For the text-containing cell, return its midpoint in [X, Y] coordinate format. 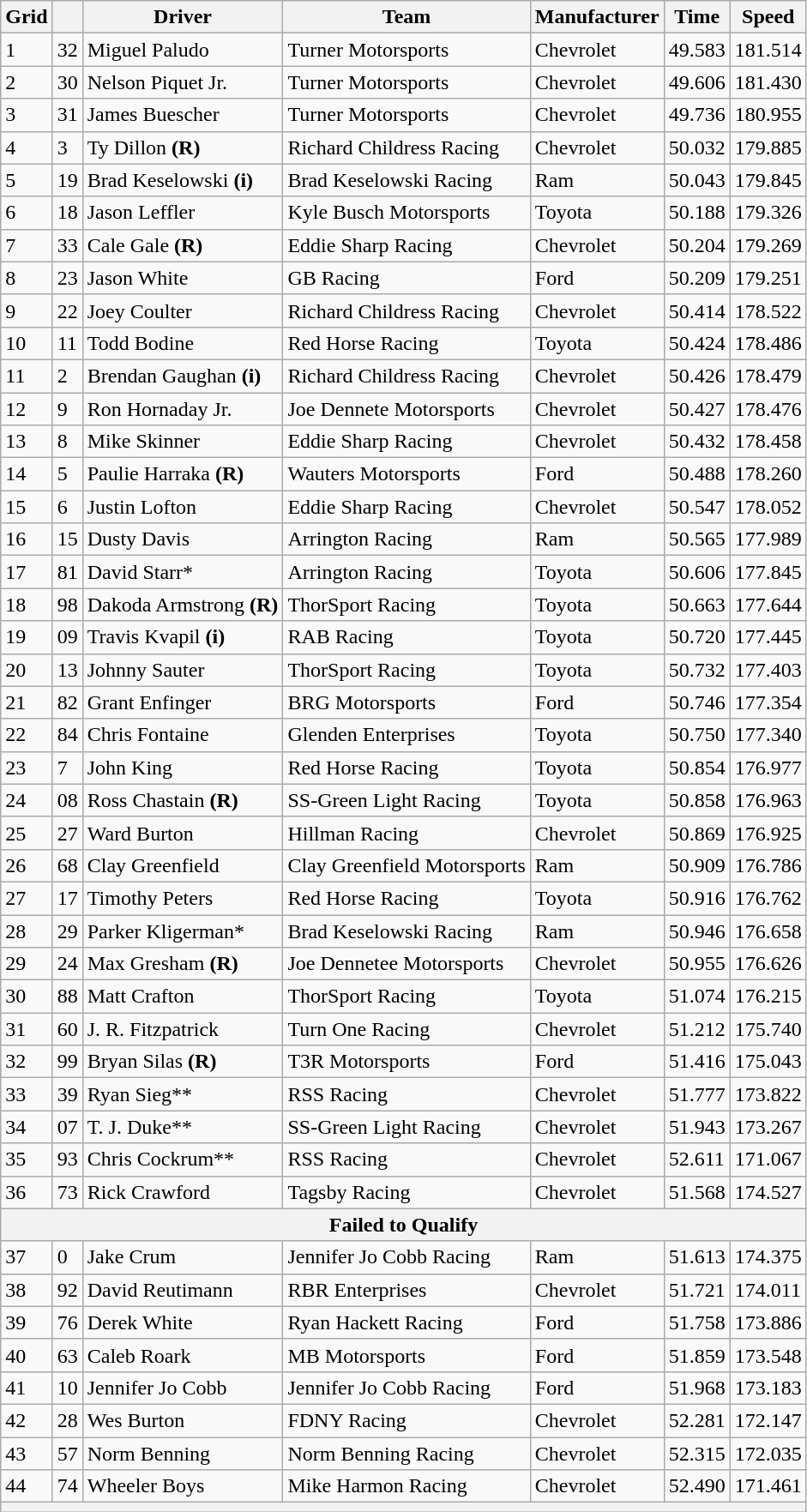
50.946 [696, 931]
Jason Leffler [183, 213]
Turn One Racing [407, 1029]
52.490 [696, 1486]
93 [67, 1160]
173.183 [768, 1388]
Clay Greenfield [183, 865]
76 [67, 1322]
Grid [27, 17]
178.522 [768, 310]
Ryan Hackett Racing [407, 1322]
4 [27, 148]
50.414 [696, 310]
FDNY Racing [407, 1420]
51.968 [696, 1388]
50.565 [696, 539]
84 [67, 735]
52.281 [696, 1420]
51.777 [696, 1094]
08 [67, 800]
57 [67, 1454]
Dusty Davis [183, 539]
173.548 [768, 1355]
Brendan Gaughan (i) [183, 376]
181.514 [768, 50]
Ross Chastain (R) [183, 800]
Brad Keselowski (i) [183, 180]
173.267 [768, 1127]
25 [27, 833]
175.740 [768, 1029]
Tagsby Racing [407, 1192]
0 [67, 1257]
49.736 [696, 115]
Bryan Silas (R) [183, 1062]
50.426 [696, 376]
John King [183, 768]
GB Racing [407, 278]
Failed to Qualify [404, 1225]
1 [27, 50]
50.663 [696, 605]
41 [27, 1388]
RAB Racing [407, 637]
BRG Motorsports [407, 702]
178.052 [768, 507]
Paulie Harraka (R) [183, 474]
177.845 [768, 572]
50.424 [696, 343]
51.074 [696, 997]
Hillman Racing [407, 833]
99 [67, 1062]
James Buescher [183, 115]
176.626 [768, 964]
Travis Kvapil (i) [183, 637]
51.212 [696, 1029]
Parker Kligerman* [183, 931]
50.750 [696, 735]
177.644 [768, 605]
Joey Coulter [183, 310]
51.416 [696, 1062]
49.606 [696, 82]
Chris Fontaine [183, 735]
50.209 [696, 278]
51.859 [696, 1355]
50.858 [696, 800]
T3R Motorsports [407, 1062]
88 [67, 997]
Joe Dennete Motorsports [407, 409]
Jason White [183, 278]
42 [27, 1420]
09 [67, 637]
Time [696, 17]
Ward Burton [183, 833]
92 [67, 1290]
173.822 [768, 1094]
51.721 [696, 1290]
David Reutimann [183, 1290]
179.885 [768, 148]
81 [67, 572]
178.486 [768, 343]
14 [27, 474]
Nelson Piquet Jr. [183, 82]
Rick Crawford [183, 1192]
40 [27, 1355]
Derek White [183, 1322]
MB Motorsports [407, 1355]
82 [67, 702]
50.432 [696, 442]
177.445 [768, 637]
Justin Lofton [183, 507]
179.326 [768, 213]
Caleb Roark [183, 1355]
34 [27, 1127]
177.340 [768, 735]
176.215 [768, 997]
Wauters Motorsports [407, 474]
50.854 [696, 768]
177.989 [768, 539]
Driver [183, 17]
35 [27, 1160]
50.916 [696, 898]
171.067 [768, 1160]
26 [27, 865]
74 [67, 1486]
176.925 [768, 833]
43 [27, 1454]
177.354 [768, 702]
07 [67, 1127]
49.583 [696, 50]
51.568 [696, 1192]
50.043 [696, 180]
68 [67, 865]
73 [67, 1192]
16 [27, 539]
Manufacturer [597, 17]
176.963 [768, 800]
Johnny Sauter [183, 670]
Wes Burton [183, 1420]
50.188 [696, 213]
36 [27, 1192]
50.427 [696, 409]
T. J. Duke** [183, 1127]
David Starr* [183, 572]
20 [27, 670]
Ryan Sieg** [183, 1094]
21 [27, 702]
Matt Crafton [183, 997]
172.035 [768, 1454]
179.251 [768, 278]
51.613 [696, 1257]
50.488 [696, 474]
50.955 [696, 964]
Norm Benning [183, 1454]
179.845 [768, 180]
50.204 [696, 245]
Glenden Enterprises [407, 735]
52.611 [696, 1160]
50.547 [696, 507]
171.461 [768, 1486]
178.260 [768, 474]
50.606 [696, 572]
173.886 [768, 1322]
172.147 [768, 1420]
Mike Harmon Racing [407, 1486]
50.909 [696, 865]
52.315 [696, 1454]
174.011 [768, 1290]
J. R. Fitzpatrick [183, 1029]
51.943 [696, 1127]
50.032 [696, 148]
Todd Bodine [183, 343]
Mike Skinner [183, 442]
50.720 [696, 637]
181.430 [768, 82]
63 [67, 1355]
178.458 [768, 442]
178.479 [768, 376]
44 [27, 1486]
51.758 [696, 1322]
Kyle Busch Motorsports [407, 213]
50.732 [696, 670]
Timothy Peters [183, 898]
Joe Dennetee Motorsports [407, 964]
RBR Enterprises [407, 1290]
50.746 [696, 702]
60 [67, 1029]
98 [67, 605]
Chris Cockrum** [183, 1160]
177.403 [768, 670]
Ty Dillon (R) [183, 148]
38 [27, 1290]
179.269 [768, 245]
175.043 [768, 1062]
Max Gresham (R) [183, 964]
174.375 [768, 1257]
176.762 [768, 898]
Clay Greenfield Motorsports [407, 865]
176.786 [768, 865]
Cale Gale (R) [183, 245]
Ron Hornaday Jr. [183, 409]
174.527 [768, 1192]
Jake Crum [183, 1257]
Norm Benning Racing [407, 1454]
Grant Enfinger [183, 702]
178.476 [768, 409]
Team [407, 17]
Jennifer Jo Cobb [183, 1388]
Speed [768, 17]
180.955 [768, 115]
50.869 [696, 833]
12 [27, 409]
37 [27, 1257]
176.658 [768, 931]
Miguel Paludo [183, 50]
Dakoda Armstrong (R) [183, 605]
Wheeler Boys [183, 1486]
176.977 [768, 768]
